Return the (X, Y) coordinate for the center point of the cell that contains the specified text.  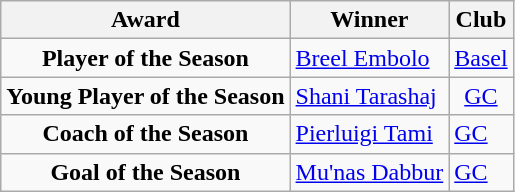
Shani Tarashaj (370, 96)
Breel Embolo (370, 58)
Player of the Season (146, 58)
Winner (370, 20)
Mu'nas Dabbur (370, 172)
Young Player of the Season (146, 96)
Pierluigi Tami (370, 134)
Award (146, 20)
Club (481, 20)
Coach of the Season (146, 134)
Basel (481, 58)
Goal of the Season (146, 172)
